Pinpoint the cell where the given text exists, returning its (x, y) midpoint coordinate. 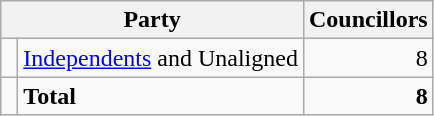
Total (161, 96)
Councillors (368, 20)
Independents and Unaligned (161, 58)
Party (152, 20)
